Pinpoint the cell where the given text exists, returning its (X, Y) midpoint coordinate. 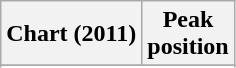
Peakposition (188, 34)
Chart (2011) (72, 34)
